Return the (x, y) coordinate for the center point of the cell that contains the specified text.  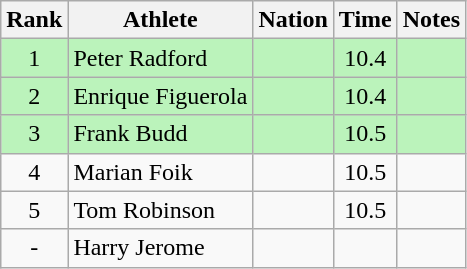
Time (365, 20)
Tom Robinson (160, 210)
2 (34, 96)
- (34, 248)
Marian Foik (160, 172)
5 (34, 210)
Notes (431, 20)
Nation (293, 20)
1 (34, 58)
Enrique Figuerola (160, 96)
Frank Budd (160, 134)
Harry Jerome (160, 248)
Peter Radford (160, 58)
3 (34, 134)
4 (34, 172)
Rank (34, 20)
Athlete (160, 20)
